Find where the given text appears and provide that cell's center as (X, Y) coordinate. 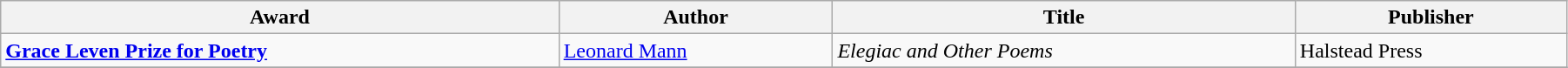
Author (696, 17)
Publisher (1431, 17)
Title (1063, 17)
Award (280, 17)
Grace Leven Prize for Poetry (280, 51)
Halstead Press (1431, 51)
Leonard Mann (696, 51)
Elegiac and Other Poems (1063, 51)
